Output the [x, y] coordinate of the center of the cell containing the given text.  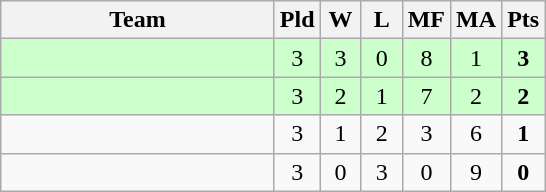
8 [426, 58]
Team [138, 20]
MF [426, 20]
6 [476, 134]
Pld [297, 20]
7 [426, 96]
MA [476, 20]
W [340, 20]
L [382, 20]
9 [476, 172]
Pts [524, 20]
